Determine the [x, y] coordinate at the center of the cell enclosing the given text.  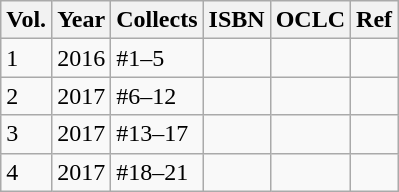
Vol. [26, 20]
#18–21 [157, 172]
Collects [157, 20]
2016 [82, 58]
OCLC [310, 20]
ISBN [236, 20]
#13–17 [157, 134]
Ref [374, 20]
#1–5 [157, 58]
#6–12 [157, 96]
Year [82, 20]
1 [26, 58]
2 [26, 96]
4 [26, 172]
3 [26, 134]
